Find where the given text appears and provide that cell's center as (x, y) coordinate. 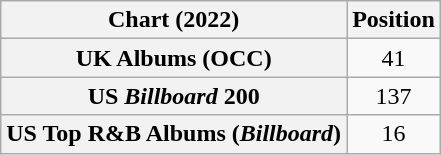
Position (394, 20)
41 (394, 58)
137 (394, 96)
US Top R&B Albums (Billboard) (174, 134)
16 (394, 134)
Chart (2022) (174, 20)
UK Albums (OCC) (174, 58)
US Billboard 200 (174, 96)
